Search for the cell housing the specified text and yield its [x, y] center coordinate. 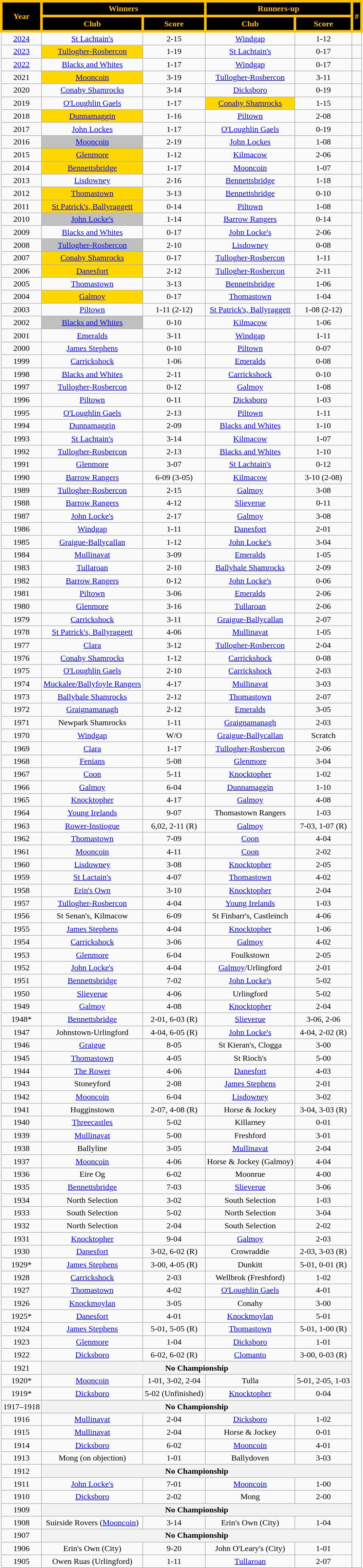
1914 [22, 1445]
2-17 [174, 516]
3-19 [174, 77]
1948* [22, 1019]
2-01, 6-03 (R) [174, 1019]
1976 [22, 658]
1937 [22, 1161]
Winners [123, 9]
1941 [22, 1110]
5-01, 0-01 (R) [324, 1265]
4-05 [174, 1058]
1954 [22, 942]
1925* [22, 1316]
2009 [22, 232]
1960 [22, 865]
1919* [22, 1393]
2008 [22, 245]
1926 [22, 1303]
4-03 [324, 1071]
1-18 [324, 181]
Mong (on objection) [92, 1458]
1950 [22, 994]
Mong [250, 1497]
4-04, 6-05 (R) [174, 1032]
Scratch [324, 735]
1909 [22, 1510]
1916 [22, 1420]
2017 [22, 129]
1-16 [174, 116]
Hugginstown [92, 1110]
1908 [22, 1523]
1974 [22, 684]
1977 [22, 645]
Fenians [92, 761]
2006 [22, 271]
4-04, 2-02 (R) [324, 1032]
7-03 [174, 1187]
St Finbarr's, Castleinch [250, 916]
2020 [22, 90]
3-16 [174, 607]
Moonrue [250, 1174]
1952 [22, 968]
1963 [22, 826]
7-01 [174, 1484]
2007 [22, 258]
W/O [174, 735]
2004 [22, 297]
1997 [22, 387]
1-11 (2-12) [174, 310]
3-02, 6-02 (R) [174, 1252]
The Rower [92, 1071]
1-19 [174, 52]
Owen Ruas (Urlingford) [92, 1561]
Foulkstown [250, 955]
1944 [22, 1071]
Newpark Shamrocks [92, 722]
2015 [22, 155]
1961 [22, 852]
3-00, 0-03 (R) [324, 1355]
1979 [22, 619]
1981 [22, 594]
1947 [22, 1032]
5-02 (Unfinished) [174, 1393]
1972 [22, 710]
2013 [22, 181]
Freshford [250, 1135]
1973 [22, 697]
1962 [22, 839]
1949 [22, 1007]
1990 [22, 477]
2-16 [174, 181]
1968 [22, 761]
Urlingford [250, 994]
1913 [22, 1458]
3-01 [324, 1135]
6-09 [174, 916]
1921 [22, 1368]
2002 [22, 322]
5-01, 2-05, 1-03 [324, 1381]
8-05 [174, 1045]
5-01, 5-05 (R) [174, 1329]
Eire Og [92, 1174]
5-08 [174, 761]
Erin's Own [92, 890]
1920* [22, 1381]
1993 [22, 439]
1964 [22, 813]
4-12 [174, 503]
4-00 [324, 1174]
1975 [22, 671]
1959 [22, 877]
6,02, 2-11 (R) [174, 826]
Wellbrok (Freshford) [250, 1277]
Crowraddie [250, 1252]
3-09 [174, 555]
Johnstown-Urlingford [92, 1032]
1966 [22, 787]
6-09 (3-05) [174, 477]
1922 [22, 1355]
2010 [22, 219]
Graigue [92, 1045]
1933 [22, 1213]
1986 [22, 529]
2016 [22, 142]
1929* [22, 1265]
1932 [22, 1226]
1991 [22, 464]
1912 [22, 1471]
1936 [22, 1174]
1980 [22, 607]
St Rioch's [250, 1058]
1-14 [174, 219]
2011 [22, 206]
4-11 [174, 852]
1969 [22, 748]
3-07 [174, 464]
2005 [22, 284]
1996 [22, 400]
4-07 [174, 877]
1994 [22, 426]
Ballyline [92, 1148]
2024 [22, 38]
1945 [22, 1058]
2-19 [174, 142]
2012 [22, 194]
Tulla [250, 1381]
Muckalee/Ballyfoyle Rangers [92, 684]
1930 [22, 1252]
Year [22, 16]
1951 [22, 980]
2003 [22, 310]
1907 [22, 1535]
2021 [22, 77]
1942 [22, 1097]
Thomastown Rangers [250, 813]
1923 [22, 1342]
Conahy [250, 1303]
1983 [22, 568]
1931 [22, 1239]
1906 [22, 1548]
2022 [22, 64]
1-01, 3-02, 2-04 [174, 1381]
1938 [22, 1148]
5-01 [324, 1316]
1982 [22, 581]
Rower-Instiogue [92, 826]
1985 [22, 542]
1940 [22, 1123]
1989 [22, 490]
2-07, 4-08 (R) [174, 1110]
1999 [22, 361]
1927 [22, 1290]
1917–1918 [22, 1407]
2001 [22, 335]
3-06, 2-06 [324, 1019]
1934 [22, 1200]
2023 [22, 52]
Dunkitt [250, 1265]
3-00, 4-05 (R) [174, 1265]
Suirside Rovers (Mooncoin) [92, 1523]
5-01, 1-00 (R) [324, 1329]
1924 [22, 1329]
0-04 [324, 1393]
2000 [22, 348]
St Senan's, Kilmacow [92, 916]
0-06 [324, 581]
2019 [22, 103]
Horse & Jockey (Galmoy) [250, 1161]
Killarney [250, 1123]
St Lactain's [92, 877]
1998 [22, 374]
1957 [22, 903]
6-02, 6-02 (R) [174, 1355]
1992 [22, 452]
Galmoy/Urlingford [250, 968]
1978 [22, 632]
9-04 [174, 1239]
1984 [22, 555]
1946 [22, 1045]
1955 [22, 929]
1-15 [324, 103]
1-08 (2-12) [324, 310]
1971 [22, 722]
2-03, 3-03 (R) [324, 1252]
1965 [22, 800]
1995 [22, 413]
3-04, 3-03 (R) [324, 1110]
2014 [22, 168]
Threecastles [92, 1123]
# [357, 16]
1958 [22, 890]
0-07 [324, 348]
1910 [22, 1497]
1-00 [324, 1484]
7-09 [174, 839]
1911 [22, 1484]
1928 [22, 1277]
1956 [22, 916]
1970 [22, 735]
1953 [22, 955]
7-03, 1-07 (R) [324, 826]
5-11 [174, 774]
St Kieran's, Clogga [250, 1045]
3-10 (2-08) [324, 477]
1915 [22, 1432]
9-20 [174, 1548]
7-02 [174, 980]
1943 [22, 1084]
Ballydoven [250, 1458]
Stoneyford [92, 1084]
2-00 [324, 1497]
1967 [22, 774]
1987 [22, 516]
Runners-up [279, 9]
1939 [22, 1135]
1905 [22, 1561]
3-12 [174, 645]
2018 [22, 116]
3-10 [174, 890]
1935 [22, 1187]
1988 [22, 503]
Clomanto [250, 1355]
John O'Leary's (City) [250, 1548]
9-07 [174, 813]
